Search for the cell housing the specified text and yield its (X, Y) center coordinate. 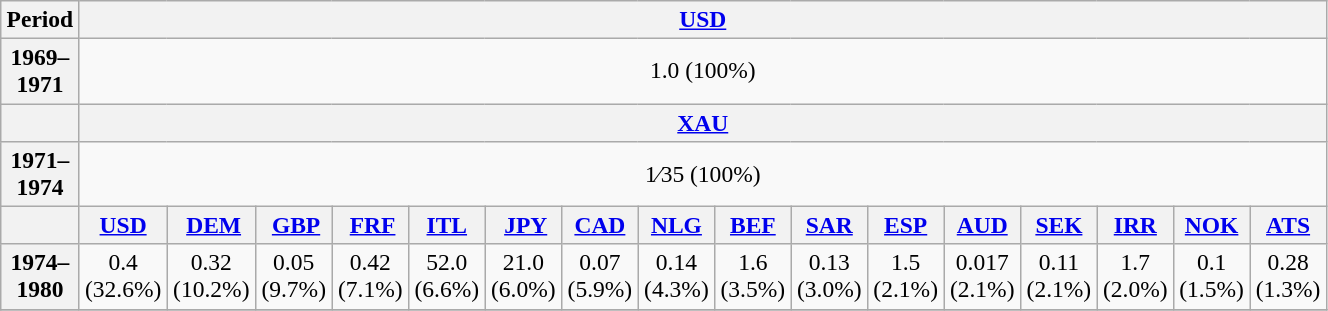
0.4 (32.6%) (123, 276)
CAD (600, 225)
1⁄35 (100%) (702, 174)
1.6 (3.5%) (753, 276)
0.28 (1.3%) (1288, 276)
JPY (524, 225)
21.0 (6.0%) (524, 276)
AUD (982, 225)
52.0 (6.6%) (448, 276)
IRR (1135, 225)
DEM (211, 225)
0.1 (1.5%) (1211, 276)
0.32 (10.2%) (211, 276)
1969–1971 (40, 70)
0.07 (5.9%) (600, 276)
XAU (702, 122)
ITL (448, 225)
0.017 (2.1%) (982, 276)
1974–1980 (40, 276)
0.05 (9.7%) (294, 276)
0.11 (2.1%) (1060, 276)
NOK (1211, 225)
Period (40, 19)
ATS (1288, 225)
ESP (906, 225)
FRF (370, 225)
1.5 (2.1%) (906, 276)
BEF (753, 225)
GBP (294, 225)
1.0 (100%) (702, 70)
NLG (676, 225)
1971–1974 (40, 174)
0.14 (4.3%) (676, 276)
0.42 (7.1%) (370, 276)
1.7 (2.0%) (1135, 276)
SAR (830, 225)
SEK (1060, 225)
0.13 (3.0%) (830, 276)
